Detect which cell encompasses the target text, then output its (x, y) center coordinate. 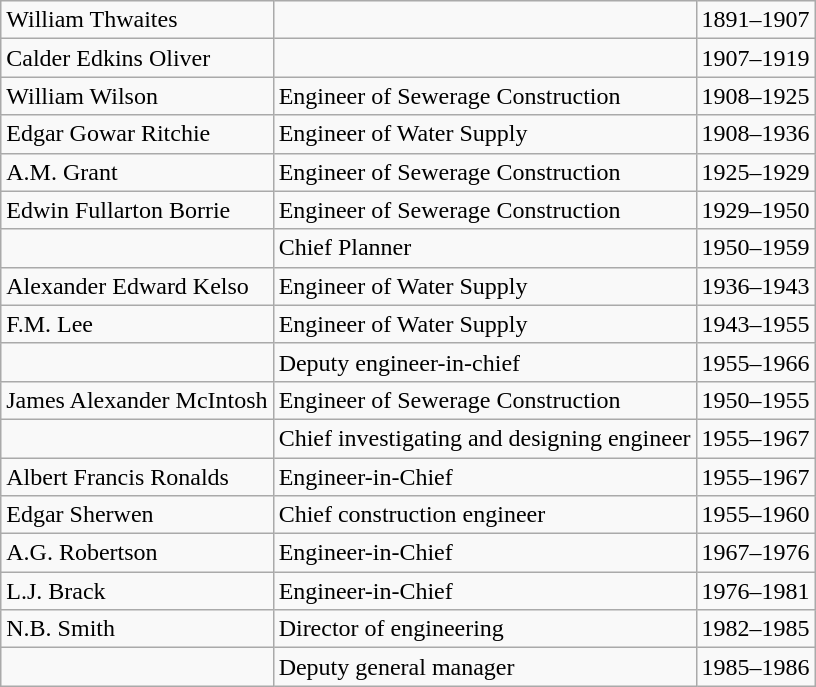
Chief construction engineer (484, 515)
1955–1966 (756, 362)
William Wilson (137, 96)
1936–1943 (756, 286)
A.M. Grant (137, 172)
Alexander Edward Kelso (137, 286)
1908–1925 (756, 96)
William Thwaites (137, 20)
1925–1929 (756, 172)
1908–1936 (756, 134)
Chief investigating and designing engineer (484, 438)
F.M. Lee (137, 324)
Deputy general manager (484, 667)
1982–1985 (756, 629)
1929–1950 (756, 210)
L.J. Brack (137, 591)
Edgar Sherwen (137, 515)
1950–1955 (756, 400)
Calder Edkins Oliver (137, 58)
1955–1960 (756, 515)
1907–1919 (756, 58)
1891–1907 (756, 20)
Chief Planner (484, 248)
1967–1976 (756, 553)
Edgar Gowar Ritchie (137, 134)
A.G. Robertson (137, 553)
1985–1986 (756, 667)
James Alexander McIntosh (137, 400)
1943–1955 (756, 324)
1950–1959 (756, 248)
Edwin Fullarton Borrie (137, 210)
Albert Francis Ronalds (137, 477)
Deputy engineer-in-chief (484, 362)
Director of engineering (484, 629)
1976–1981 (756, 591)
N.B. Smith (137, 629)
